For the text-containing cell, return its midpoint in [X, Y] coordinate format. 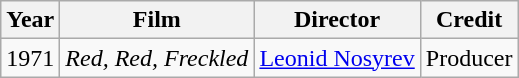
Year [30, 20]
Producer [469, 58]
1971 [30, 58]
Credit [469, 20]
Leonid Nosyrev [337, 58]
Film [157, 20]
Red, Red, Freckled [157, 58]
Director [337, 20]
